Determine the (x, y) coordinate at the center of the cell enclosing the given text.  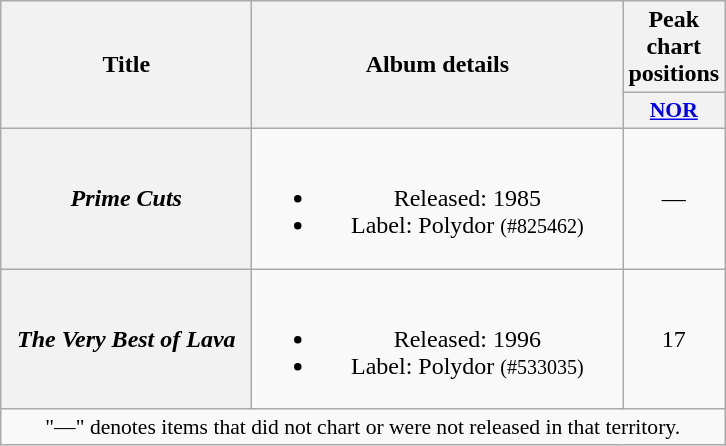
Title (126, 65)
Prime Cuts (126, 198)
"—" denotes items that did not chart or were not released in that territory. (363, 427)
17 (674, 338)
Peak chart positions (674, 47)
NOR (674, 111)
Released: 1985Label: Polydor (#825462) (438, 198)
— (674, 198)
Released: 1996Label: Polydor (#533035) (438, 338)
The Very Best of Lava (126, 338)
Album details (438, 65)
